Identify which cell holds the provided text, then report its (x, y) central coordinate. 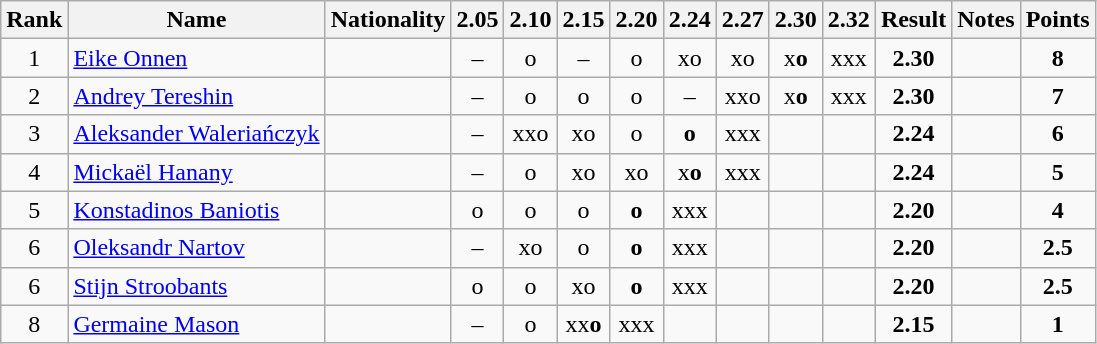
2.27 (742, 20)
Andrey Tereshin (196, 96)
Konstadinos Baniotis (196, 210)
Name (196, 20)
7 (1058, 96)
Notes (986, 20)
Result (913, 20)
Rank (34, 20)
Eike Onnen (196, 58)
2.32 (848, 20)
Stijn Stroobants (196, 286)
2.05 (478, 20)
2 (34, 96)
2.10 (530, 20)
Points (1058, 20)
Aleksander Waleriańczyk (196, 134)
Mickaël Hanany (196, 172)
3 (34, 134)
Oleksandr Nartov (196, 248)
Nationality (388, 20)
Germaine Mason (196, 324)
